Return the [X, Y] coordinate for the center point of the cell that contains the specified text.  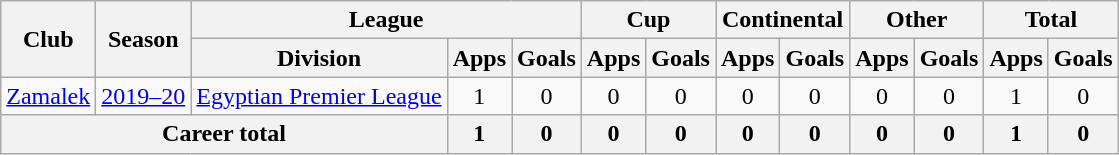
Continental [783, 20]
Season [144, 39]
Other [917, 20]
League [386, 20]
2019–20 [144, 96]
Cup [648, 20]
Club [48, 39]
Egyptian Premier League [319, 96]
Career total [224, 134]
Division [319, 58]
Zamalek [48, 96]
Total [1051, 20]
